Find where the given text appears and provide that cell's center as [X, Y] coordinate. 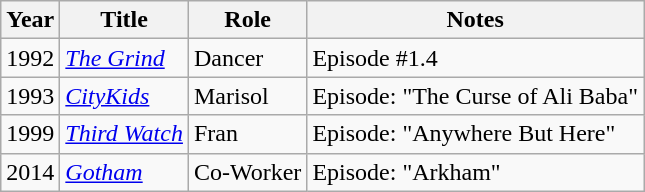
Gotham [124, 172]
Dancer [247, 58]
Third Watch [124, 134]
CityKids [124, 96]
Episode: "Arkham" [476, 172]
Episode #1.4 [476, 58]
The Grind [124, 58]
Role [247, 20]
Year [30, 20]
Episode: "Anywhere But Here" [476, 134]
1992 [30, 58]
Fran [247, 134]
Marisol [247, 96]
Notes [476, 20]
Title [124, 20]
2014 [30, 172]
Co-Worker [247, 172]
1999 [30, 134]
Episode: "The Curse of Ali Baba" [476, 96]
1993 [30, 96]
